For the text-containing cell, return its midpoint in (X, Y) coordinate format. 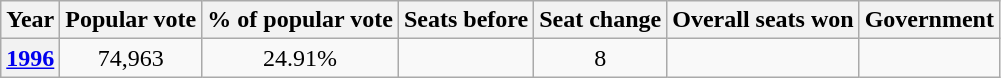
8 (600, 58)
24.91% (300, 58)
Year (30, 20)
% of popular vote (300, 20)
74,963 (131, 58)
Seat change (600, 20)
Seats before (466, 20)
Overall seats won (763, 20)
Popular vote (131, 20)
Government (929, 20)
1996 (30, 58)
